Locate the cell with the specified text and output its (X, Y) center coordinate. 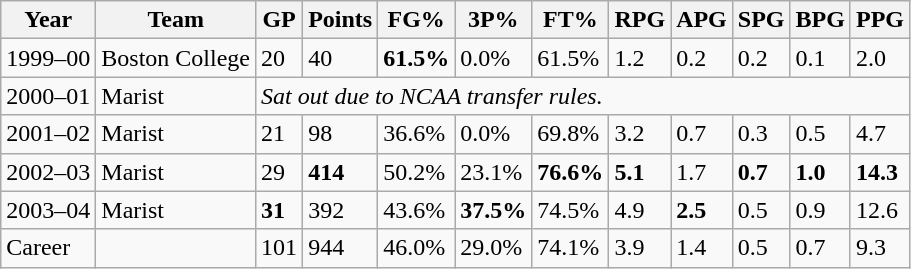
2001–02 (48, 134)
3.2 (640, 134)
21 (280, 134)
0.3 (761, 134)
GP (280, 20)
2.0 (880, 58)
FT% (570, 20)
43.6% (416, 210)
0.9 (820, 210)
9.3 (880, 248)
Year (48, 20)
PPG (880, 20)
5.1 (640, 172)
12.6 (880, 210)
Team (176, 20)
29.0% (494, 248)
31 (280, 210)
20 (280, 58)
1.0 (820, 172)
4.7 (880, 134)
69.8% (570, 134)
1.2 (640, 58)
98 (340, 134)
36.6% (416, 134)
2002–03 (48, 172)
944 (340, 248)
23.1% (494, 172)
46.0% (416, 248)
RPG (640, 20)
Career (48, 248)
Sat out due to NCAA transfer rules. (583, 96)
1.4 (702, 248)
74.1% (570, 248)
Points (340, 20)
76.6% (570, 172)
40 (340, 58)
3.9 (640, 248)
74.5% (570, 210)
1999–00 (48, 58)
37.5% (494, 210)
BPG (820, 20)
FG% (416, 20)
14.3 (880, 172)
0.1 (820, 58)
101 (280, 248)
APG (702, 20)
Boston College (176, 58)
4.9 (640, 210)
2000–01 (48, 96)
414 (340, 172)
50.2% (416, 172)
SPG (761, 20)
2.5 (702, 210)
392 (340, 210)
3P% (494, 20)
29 (280, 172)
1.7 (702, 172)
2003–04 (48, 210)
